Return (x, y) of the center of cell containing provided text 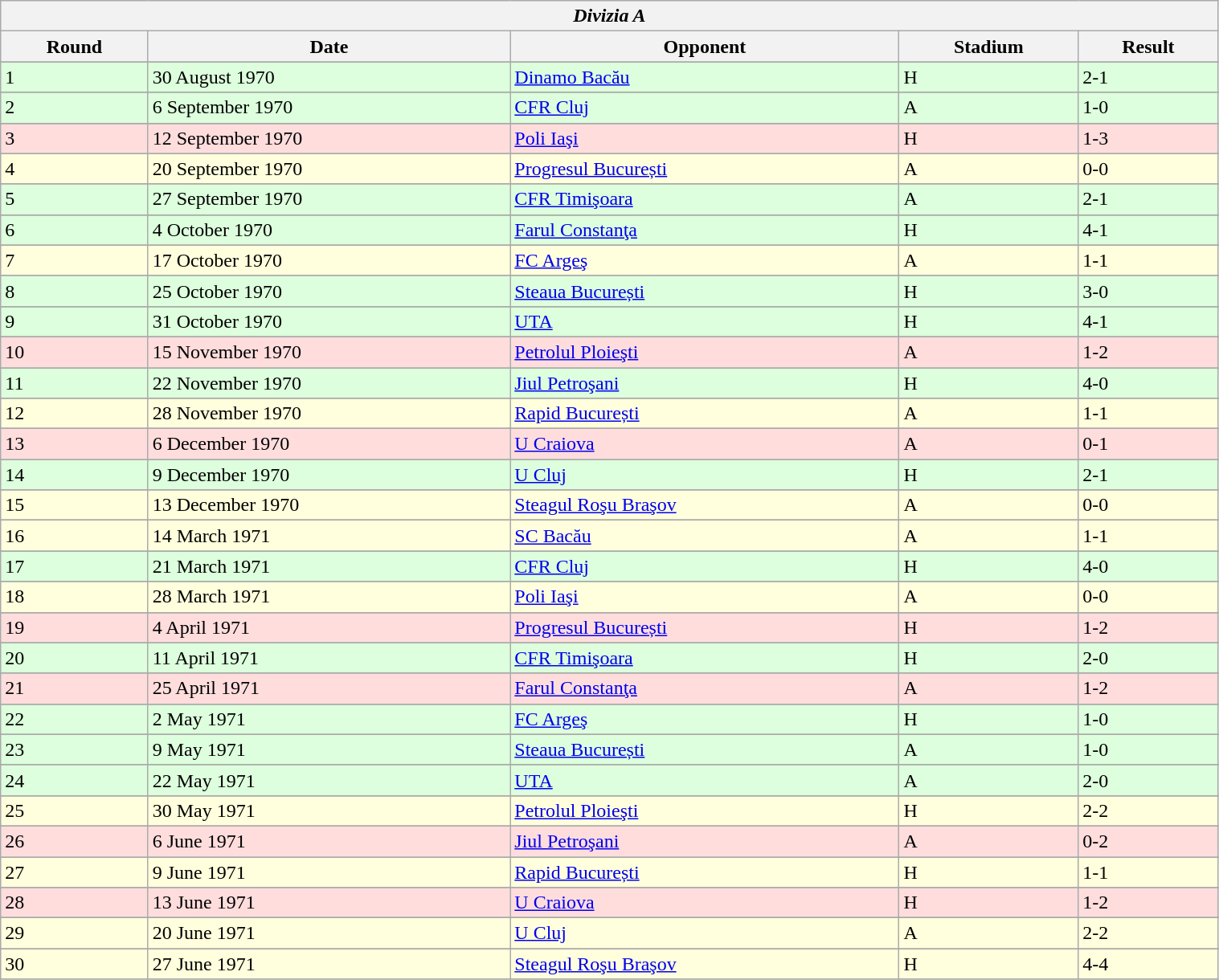
28 March 1971 (329, 597)
9 (74, 321)
30 August 1970 (329, 77)
20 June 1971 (329, 933)
4 October 1970 (329, 230)
24 (74, 780)
30 May 1971 (329, 811)
4-4 (1148, 964)
30 (74, 964)
10 (74, 352)
5 (74, 199)
Result (1148, 47)
14 (74, 475)
9 December 1970 (329, 475)
13 June 1971 (329, 903)
18 (74, 597)
2 May 1971 (329, 719)
13 December 1970 (329, 505)
11 April 1971 (329, 658)
6 June 1971 (329, 841)
9 June 1971 (329, 872)
1-3 (1148, 138)
Date (329, 47)
13 (74, 444)
28 November 1970 (329, 414)
6 December 1970 (329, 444)
4 (74, 169)
3-0 (1148, 291)
25 (74, 811)
15 (74, 505)
14 March 1971 (329, 536)
21 March 1971 (329, 566)
21 (74, 688)
Divizia A (609, 16)
25 April 1971 (329, 688)
15 November 1970 (329, 352)
22 (74, 719)
0-1 (1148, 444)
Dinamo Bacău (705, 77)
20 (74, 658)
29 (74, 933)
4 April 1971 (329, 627)
27 (74, 872)
23 (74, 749)
16 (74, 536)
27 June 1971 (329, 964)
26 (74, 841)
6 (74, 230)
19 (74, 627)
0-2 (1148, 841)
31 October 1970 (329, 321)
7 (74, 260)
Round (74, 47)
3 (74, 138)
6 September 1970 (329, 108)
11 (74, 383)
SC Bacău (705, 536)
22 November 1970 (329, 383)
1 (74, 77)
28 (74, 903)
9 May 1971 (329, 749)
20 September 1970 (329, 169)
Opponent (705, 47)
12 September 1970 (329, 138)
Stadium (988, 47)
27 September 1970 (329, 199)
8 (74, 291)
2 (74, 108)
17 (74, 566)
12 (74, 414)
22 May 1971 (329, 780)
25 October 1970 (329, 291)
17 October 1970 (329, 260)
